Scan for the cell matching the given text and deliver its [x, y] coordinate at center. 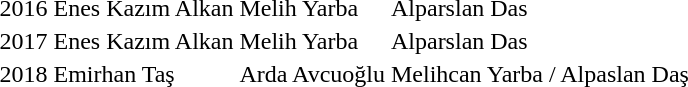
Enes Kazım Alkan [144, 41]
Melih Yarba [312, 41]
